Return the (x, y) coordinate for the center point of the cell that contains the specified text.  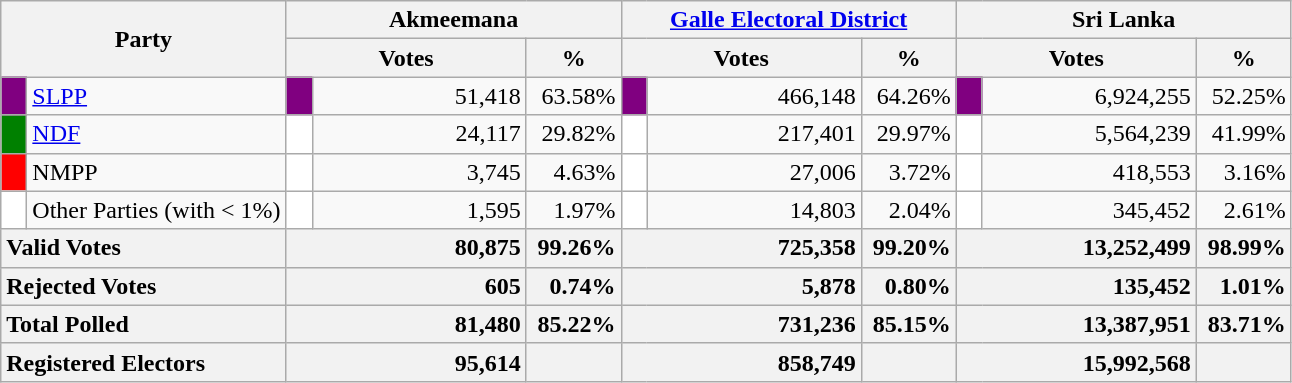
81,480 (406, 324)
1.97% (574, 210)
605 (406, 286)
1,595 (419, 210)
Party (144, 39)
5,878 (741, 286)
29.97% (908, 134)
14,803 (754, 210)
0.80% (908, 286)
Valid Votes (144, 248)
Galle Electoral District (788, 20)
85.15% (908, 324)
Total Polled (144, 324)
466,148 (754, 96)
725,358 (741, 248)
6,924,255 (1089, 96)
3.72% (908, 172)
2.04% (908, 210)
64.26% (908, 96)
418,553 (1089, 172)
4.63% (574, 172)
1.01% (1244, 286)
99.26% (574, 248)
0.74% (574, 286)
NDF (156, 134)
13,387,951 (1076, 324)
217,401 (754, 134)
3,745 (419, 172)
SLPP (156, 96)
Registered Electors (144, 362)
135,452 (1076, 286)
95,614 (406, 362)
3.16% (1244, 172)
85.22% (574, 324)
Akmeemana (454, 20)
27,006 (754, 172)
29.82% (574, 134)
Sri Lanka (1124, 20)
Other Parties (with < 1%) (156, 210)
731,236 (741, 324)
2.61% (1244, 210)
345,452 (1089, 210)
80,875 (406, 248)
83.71% (1244, 324)
63.58% (574, 96)
858,749 (741, 362)
24,117 (419, 134)
13,252,499 (1076, 248)
99.20% (908, 248)
5,564,239 (1089, 134)
15,992,568 (1076, 362)
41.99% (1244, 134)
98.99% (1244, 248)
NMPP (156, 172)
51,418 (419, 96)
Rejected Votes (144, 286)
52.25% (1244, 96)
